Identify which cell holds the provided text, then report its (X, Y) central coordinate. 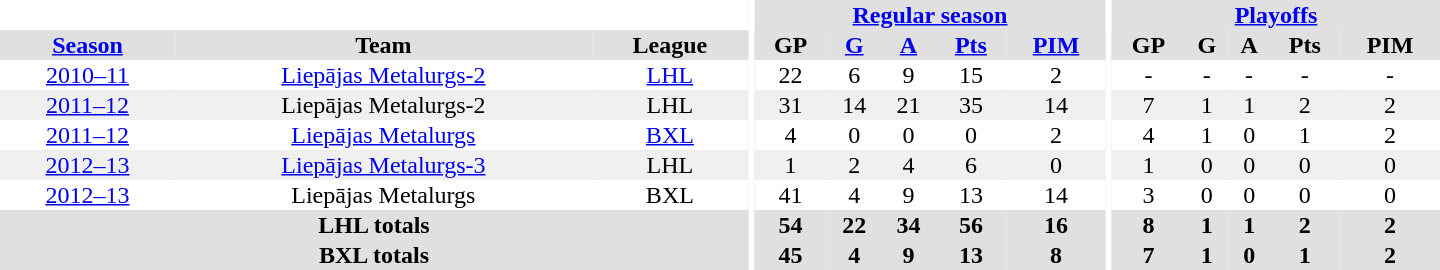
2010–11 (88, 75)
Playoffs (1276, 15)
League (670, 45)
Liepājas Metalurgs-3 (384, 165)
LHL totals (374, 225)
41 (790, 195)
3 (1148, 195)
31 (790, 105)
Regular season (930, 15)
Team (384, 45)
56 (971, 225)
15 (971, 75)
Season (88, 45)
BXL totals (374, 255)
45 (790, 255)
21 (908, 105)
16 (1056, 225)
54 (790, 225)
35 (971, 105)
34 (908, 225)
